For the text-containing cell, return its midpoint in (x, y) coordinate format. 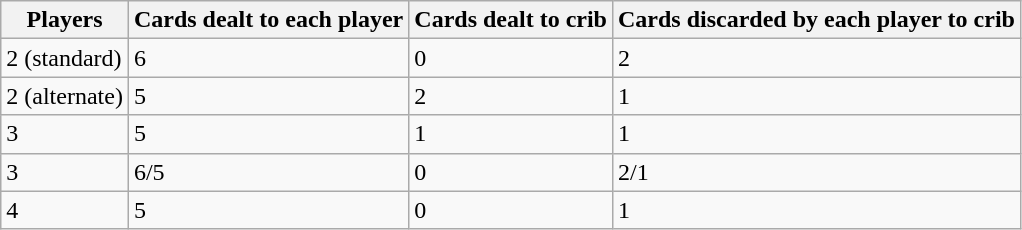
Cards discarded by each player to crib (816, 20)
2 (standard) (65, 58)
Players (65, 20)
Cards dealt to crib (511, 20)
4 (65, 210)
2 (alternate) (65, 96)
6 (268, 58)
2/1 (816, 172)
6/5 (268, 172)
Cards dealt to each player (268, 20)
